Search for the cell housing the specified text and yield its (X, Y) center coordinate. 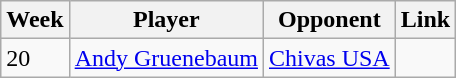
Player (166, 20)
Link (425, 20)
Opponent (329, 20)
Week (35, 20)
20 (35, 58)
Andy Gruenebaum (166, 58)
Chivas USA (329, 58)
